Scan for the cell matching the given text and deliver its [x, y] coordinate at center. 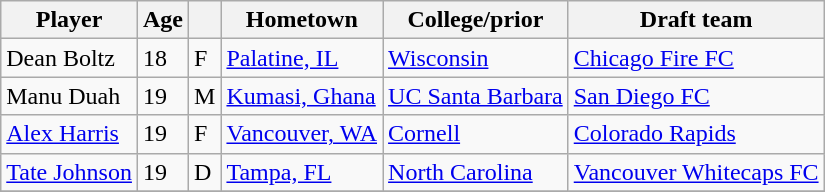
San Diego FC [696, 96]
Colorado Rapids [696, 134]
North Carolina [476, 172]
Manu Duah [70, 96]
Kumasi, Ghana [302, 96]
D [205, 172]
Cornell [476, 134]
College/prior [476, 20]
Draft team [696, 20]
Age [162, 20]
Tampa, FL [302, 172]
M [205, 96]
Chicago Fire FC [696, 58]
Hometown [302, 20]
Alex Harris [70, 134]
Vancouver Whitecaps FC [696, 172]
18 [162, 58]
Dean Boltz [70, 58]
Player [70, 20]
Palatine, IL [302, 58]
Tate Johnson [70, 172]
Vancouver, WA [302, 134]
UC Santa Barbara [476, 96]
Wisconsin [476, 58]
